Find where the given text appears and provide that cell's center as [X, Y] coordinate. 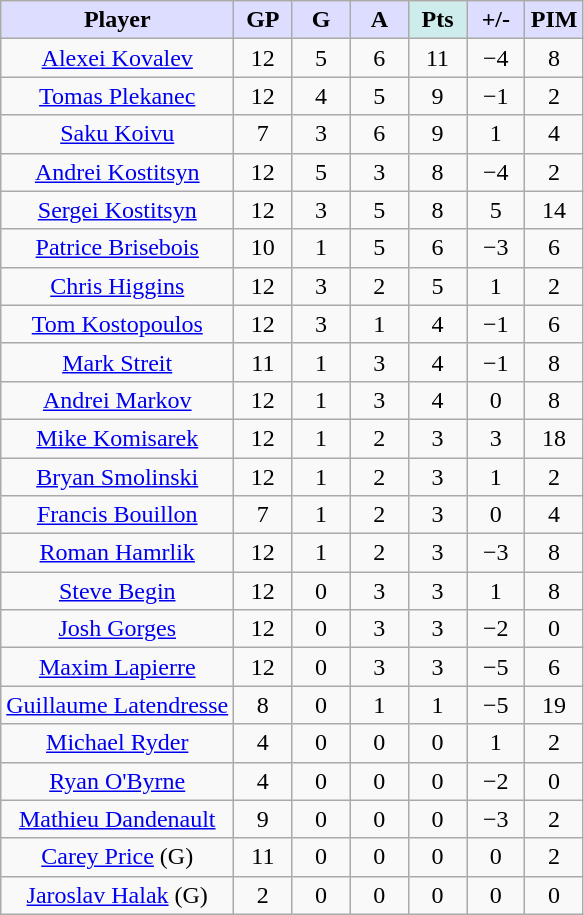
Roman Hamrlik [118, 553]
Andrei Markov [118, 400]
Bryan Smolinski [118, 477]
Pts [437, 20]
Tomas Plekanec [118, 96]
19 [554, 705]
Michael Ryder [118, 743]
Steve Begin [118, 591]
Jaroslav Halak (G) [118, 895]
+/- [496, 20]
10 [263, 248]
14 [554, 210]
Sergei Kostitsyn [118, 210]
18 [554, 438]
Player [118, 20]
Carey Price (G) [118, 857]
Tom Kostopoulos [118, 324]
Andrei Kostitsyn [118, 172]
Mathieu Dandenault [118, 819]
PIM [554, 20]
Maxim Lapierre [118, 667]
Patrice Brisebois [118, 248]
Alexei Kovalev [118, 58]
G [321, 20]
Mike Komisarek [118, 438]
Chris Higgins [118, 286]
Ryan O'Byrne [118, 781]
Mark Streit [118, 362]
Guillaume Latendresse [118, 705]
Josh Gorges [118, 629]
A [379, 20]
Francis Bouillon [118, 515]
Saku Koivu [118, 134]
GP [263, 20]
